Pinpoint the cell where the given text exists, returning its [X, Y] midpoint coordinate. 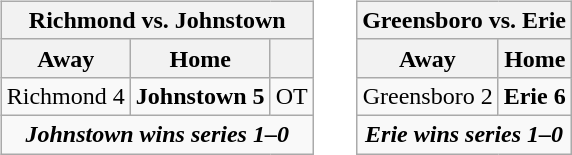
OT [292, 96]
Greensboro 2 [428, 96]
Johnstown wins series 1–0 [157, 134]
Richmond 4 [66, 96]
Richmond vs. Johnstown [157, 20]
Erie 6 [534, 96]
Johnstown 5 [200, 96]
Greensboro vs. Erie [464, 20]
Erie wins series 1–0 [464, 134]
